Pinpoint the cell where the given text exists, returning its (x, y) midpoint coordinate. 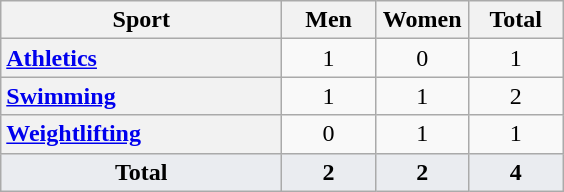
Sport (142, 20)
4 (516, 172)
Swimming (142, 96)
Weightlifting (142, 134)
Women (422, 20)
Men (329, 20)
Athletics (142, 58)
